Return (x, y) of the center of cell containing provided text 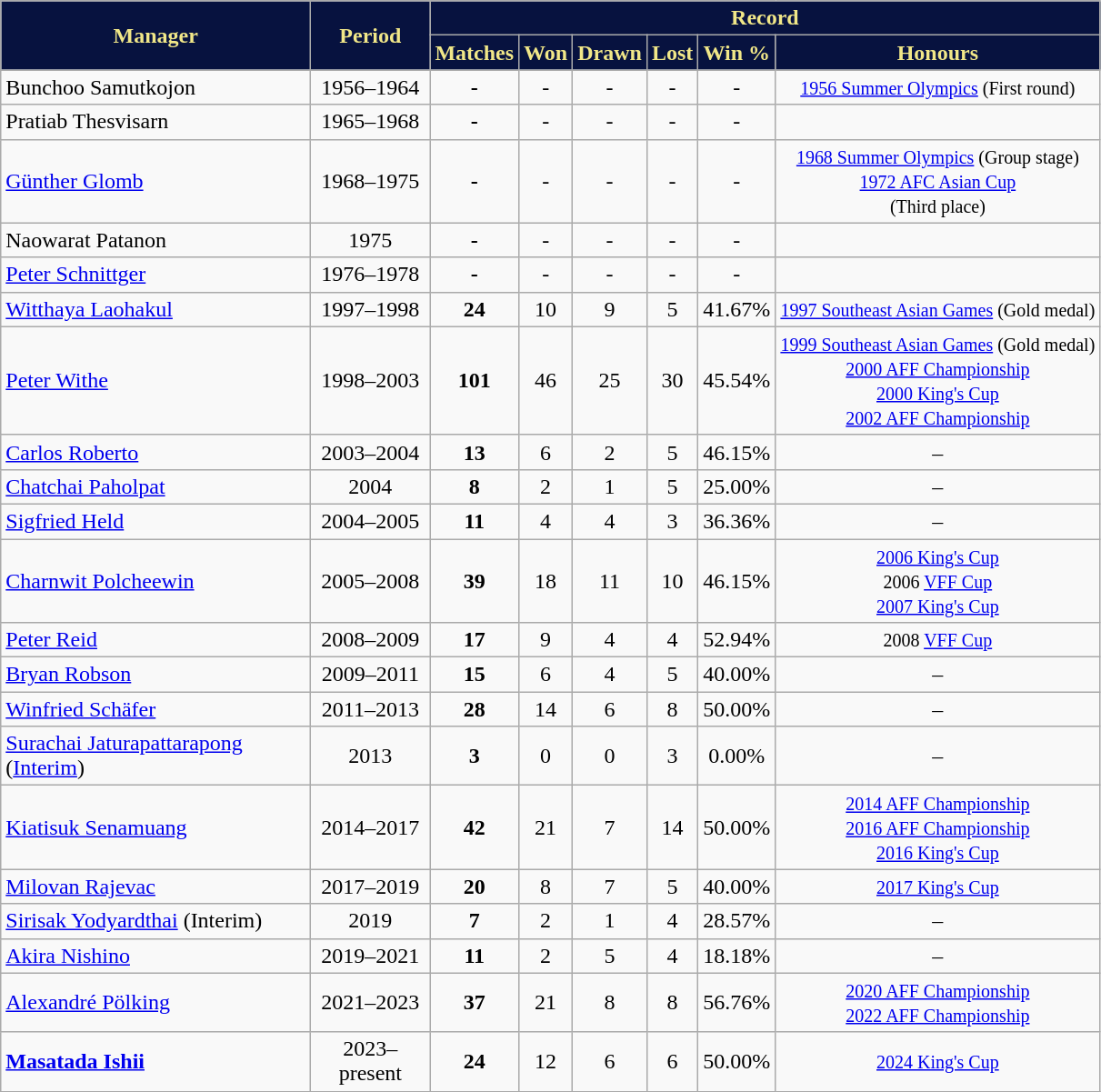
36.36% (736, 521)
42 (475, 827)
12 (545, 1062)
0.00% (736, 756)
2014 AFF Championship2016 AFF Championship2016 King's Cup (938, 827)
2009–2011 (371, 675)
1997–1998 (371, 309)
2004 (371, 486)
Kiatisuk Senamuang (156, 827)
2019 (371, 921)
39 (475, 580)
41.67% (736, 309)
Bunchoo Samutkojon (156, 87)
Sirisak Yodyardthai (Interim) (156, 921)
Milovan Rajevac (156, 887)
Carlos Roberto (156, 452)
1975 (371, 240)
1956 Summer Olympics (First round) (938, 87)
20 (475, 887)
2006 King's Cup2006 VFF Cup2007 King's Cup (938, 580)
1968 Summer Olympics (Group stage)1972 AFC Asian Cup(Third place) (938, 181)
Matches (475, 53)
2021–2023 (371, 1002)
1999 Southeast Asian Games (Gold medal) 2000 AFF Championship2000 King's Cup2002 AFF Championship (938, 380)
2008–2009 (371, 640)
28.57% (736, 921)
Honours (938, 53)
Bryan Robson (156, 675)
Peter Reid (156, 640)
Masatada Ishii (156, 1062)
Won (545, 53)
17 (475, 640)
2011–2013 (371, 709)
Drawn (610, 53)
Alexandré Pölking (156, 1002)
Surachai Jaturapattarapong (Interim) (156, 756)
2003–2004 (371, 452)
Win % (736, 53)
Witthaya Laohakul (156, 309)
2013 (371, 756)
15 (475, 675)
Lost (672, 53)
56.76% (736, 1002)
46 (545, 380)
2005–2008 (371, 580)
25 (610, 380)
1976–1978 (371, 275)
Manager (156, 35)
28 (475, 709)
18 (545, 580)
2020 AFF Championship2022 AFF Championship (938, 1002)
2014–2017 (371, 827)
37 (475, 1002)
1998–2003 (371, 380)
2017 King's Cup (938, 887)
Sigfried Held (156, 521)
Pratiab Thesvisarn (156, 122)
2024 King's Cup (938, 1062)
30 (672, 380)
Record (766, 18)
1965–1968 (371, 122)
25.00% (736, 486)
Akira Nishino (156, 956)
2017–2019 (371, 887)
Peter Schnittger (156, 275)
2019–2021 (371, 956)
1997 Southeast Asian Games (Gold medal) (938, 309)
2008 VFF Cup (938, 640)
1968–1975 (371, 181)
52.94% (736, 640)
18.18% (736, 956)
45.54% (736, 380)
Period (371, 35)
101 (475, 380)
1956–1964 (371, 87)
13 (475, 452)
Winfried Schäfer (156, 709)
Günther Glomb (156, 181)
2023–present (371, 1062)
Charnwit Polcheewin (156, 580)
Naowarat Patanon (156, 240)
Chatchai Paholpat (156, 486)
Peter Withe (156, 380)
2004–2005 (371, 521)
